Pinpoint the cell where the given text exists, returning its [x, y] midpoint coordinate. 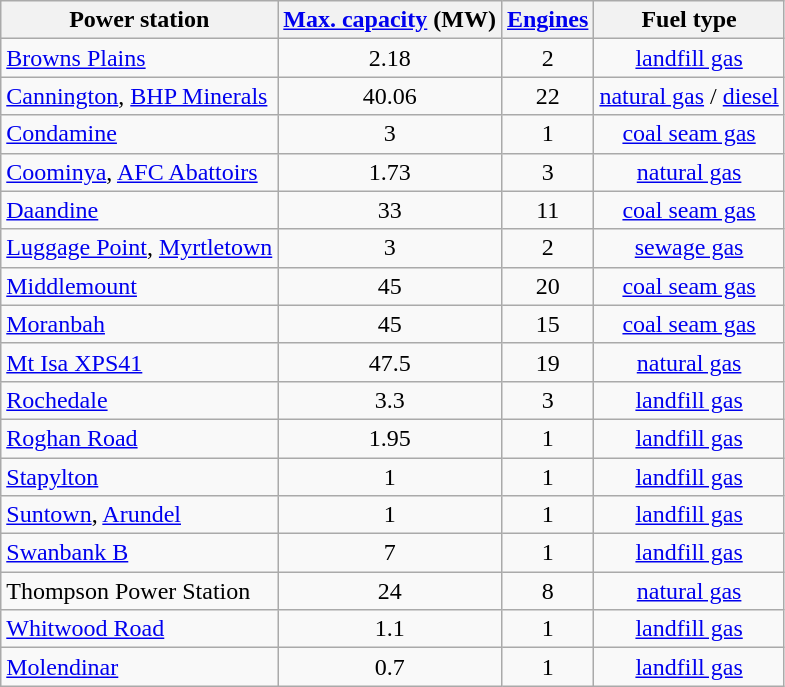
Suntown, Arundel [140, 515]
0.7 [390, 667]
Condamine [140, 134]
20 [547, 286]
3.3 [390, 400]
8 [547, 591]
Stapylton [140, 477]
15 [547, 324]
1.1 [390, 629]
Rochedale [140, 400]
Roghan Road [140, 438]
7 [390, 553]
33 [390, 210]
47.5 [390, 362]
Daandine [140, 210]
Cannington, BHP Minerals [140, 96]
Mt Isa XPS41 [140, 362]
11 [547, 210]
sewage gas [689, 248]
40.06 [390, 96]
Max. capacity (MW) [390, 20]
Moranbah [140, 324]
22 [547, 96]
1.95 [390, 438]
Middlemount [140, 286]
Engines [547, 20]
Coominya, AFC Abattoirs [140, 172]
Molendinar [140, 667]
Power station [140, 20]
Fuel type [689, 20]
Luggage Point, Myrtletown [140, 248]
24 [390, 591]
Whitwood Road [140, 629]
2.18 [390, 58]
natural gas / diesel [689, 96]
1.73 [390, 172]
Swanbank B [140, 553]
Thompson Power Station [140, 591]
19 [547, 362]
Browns Plains [140, 58]
